From the cell containing the given text, extract its center point as [x, y] coordinate. 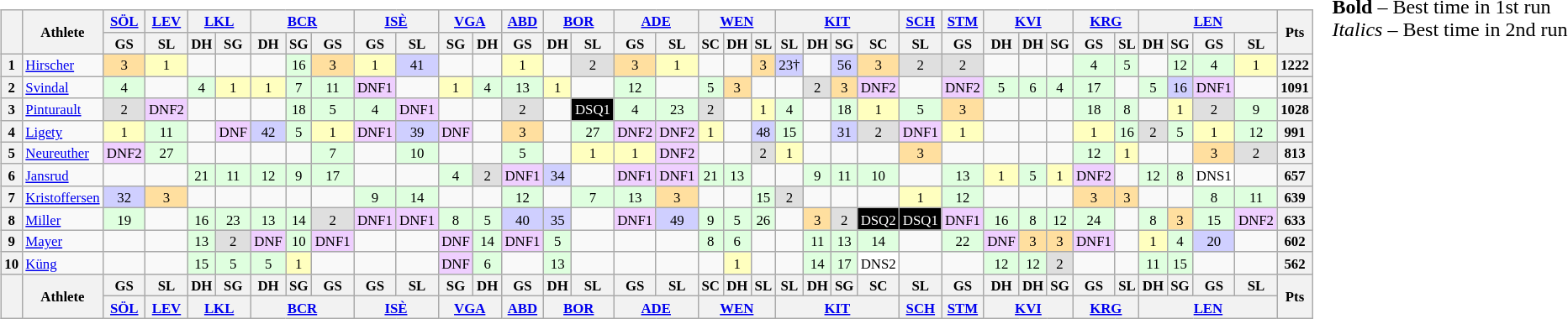
Kristoffersen [62, 197]
19 [124, 219]
639 [1295, 197]
23† [789, 65]
1222 [1295, 65]
DSQ2 [879, 219]
562 [1295, 263]
Jansrud [62, 175]
602 [1295, 241]
813 [1295, 153]
34 [557, 175]
42 [268, 131]
26 [763, 219]
20 [1214, 241]
1091 [1295, 87]
DNS2 [879, 263]
32 [124, 197]
Küng [62, 263]
56 [844, 65]
41 [417, 65]
DNS1 [1214, 175]
48 [763, 131]
991 [1295, 131]
22 [963, 241]
Mayer [62, 241]
49 [677, 219]
Pinturault [62, 109]
1028 [1295, 109]
657 [1295, 175]
24 [1094, 219]
Neureuther [62, 153]
633 [1295, 219]
Ligety [62, 131]
35 [557, 219]
Svindal [62, 87]
39 [417, 131]
31 [844, 131]
40 [522, 219]
Hirscher [62, 65]
Miller [62, 219]
